Return (X, Y) of the center of cell containing provided text 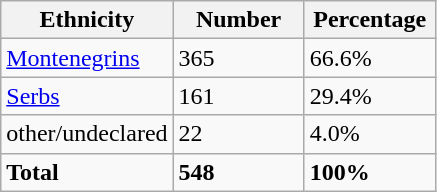
66.6% (370, 58)
100% (370, 172)
161 (238, 96)
Percentage (370, 20)
22 (238, 134)
Ethnicity (87, 20)
4.0% (370, 134)
Serbs (87, 96)
29.4% (370, 96)
Montenegrins (87, 58)
548 (238, 172)
other/undeclared (87, 134)
365 (238, 58)
Total (87, 172)
Number (238, 20)
